Determine the [X, Y] coordinate at the center of the cell enclosing the given text.  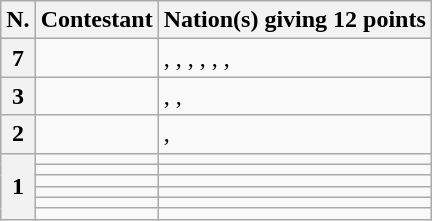
1 [18, 186]
Nation(s) giving 12 points [294, 20]
N. [18, 20]
2 [18, 134]
, , [294, 96]
7 [18, 58]
Contestant [96, 20]
, , , , , , [294, 58]
3 [18, 96]
, [294, 134]
